Find where the given text appears and provide that cell's center as (X, Y) coordinate. 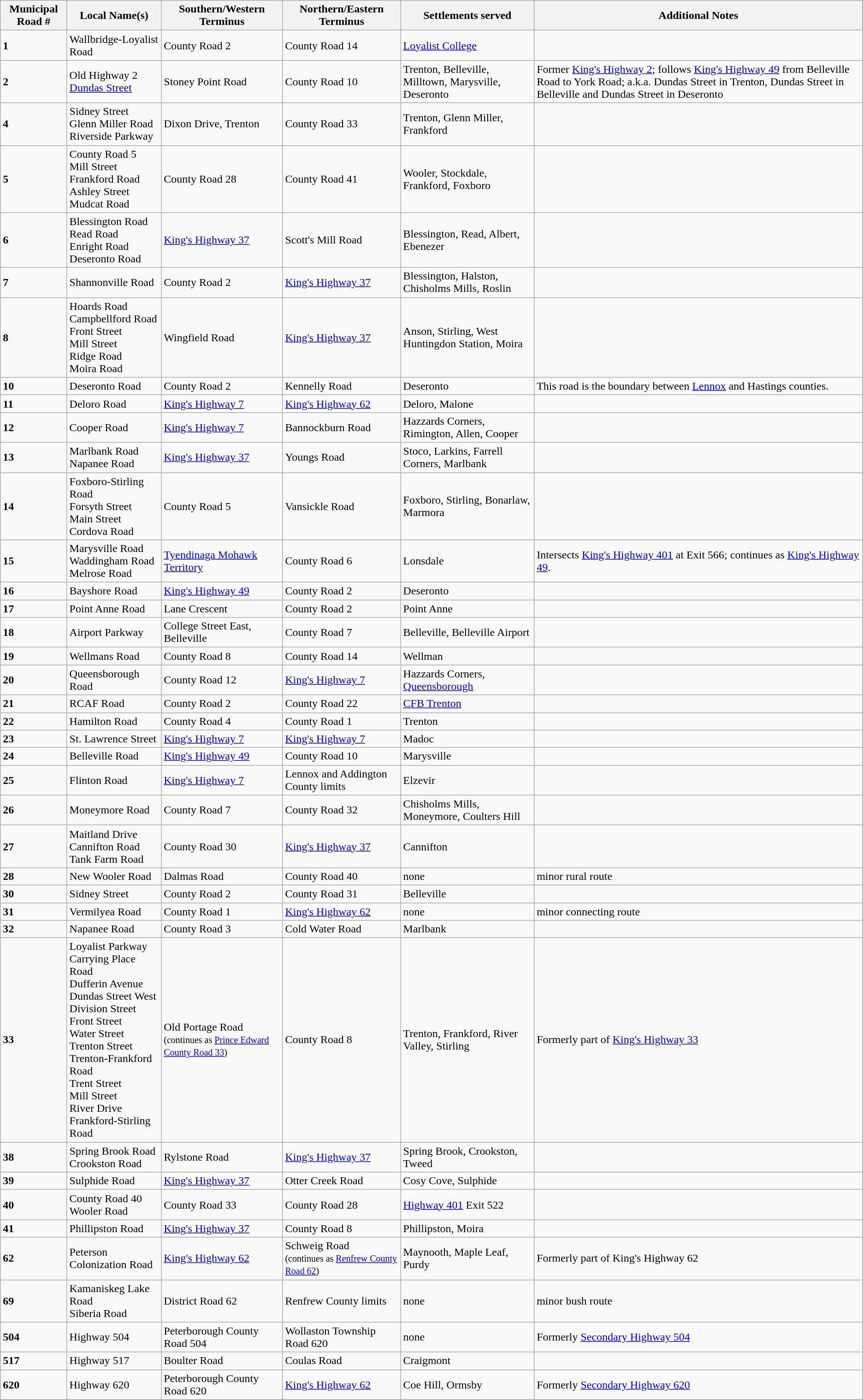
District Road 62 (222, 1301)
23 (34, 739)
Moneymore Road (114, 810)
31 (34, 912)
24 (34, 756)
Kamaniskeg Lake RoadSiberia Road (114, 1301)
minor bush route (699, 1301)
Cooper Road (114, 427)
Elzevir (467, 780)
11 (34, 403)
Old Portage Road(continues as Prince Edward County Road 33) (222, 1040)
17 (34, 609)
County Road 5 (222, 506)
26 (34, 810)
Deloro Road (114, 403)
38 (34, 1157)
Additional Notes (699, 16)
Highway 620 (114, 1384)
Dixon Drive, Trenton (222, 124)
40 (34, 1204)
Youngs Road (342, 457)
minor rural route (699, 876)
County Road 12 (222, 680)
18 (34, 633)
Coe Hill, Ormsby (467, 1384)
Spring Brook RoadCrookston Road (114, 1157)
28 (34, 876)
Local Name(s) (114, 16)
Sulphide Road (114, 1181)
Tyendinaga Mohawk Territory (222, 561)
County Road 40 Wooler Road (114, 1204)
Belleville (467, 894)
Trenton (467, 721)
Coulas Road (342, 1361)
Stoco, Larkins, Farrell Corners, Marlbank (467, 457)
Settlements served (467, 16)
7 (34, 282)
minor connecting route (699, 912)
Schweig Road(continues as Renfrew County Road 62) (342, 1258)
Napanee Road (114, 929)
22 (34, 721)
Peterson Colonization Road (114, 1258)
Hamilton Road (114, 721)
4 (34, 124)
County Road 4 (222, 721)
Marysville RoadWaddingham RoadMelrose Road (114, 561)
Wooler, Stockdale, Frankford, Foxboro (467, 179)
Lonsdale (467, 561)
Hazzards Corners, Rimington, Allen, Cooper (467, 427)
Kennelly Road (342, 386)
Spring Brook, Crookston, Tweed (467, 1157)
Blessington RoadRead RoadEnright RoadDeseronto Road (114, 240)
Blessington, Read, Albert, Ebenezer (467, 240)
Blessington, Halston, Chisholms Mills, Roslin (467, 282)
Point Anne (467, 609)
Craigmont (467, 1361)
County Road 40 (342, 876)
Foxboro, Stirling, Bonarlaw, Marmora (467, 506)
32 (34, 929)
Hoards RoadCampbellford RoadFront StreetMill StreetRidge RoadMoira Road (114, 338)
Wellmans Road (114, 656)
Cosy Cove, Sulphide (467, 1181)
County Road 32 (342, 810)
Belleville Road (114, 756)
13 (34, 457)
Municipal Road # (34, 16)
Wingfield Road (222, 338)
Intersects King's Highway 401 at Exit 566; continues as King's Highway 49. (699, 561)
Peterborough County Road 504 (222, 1337)
RCAF Road (114, 704)
Marlbank (467, 929)
Renfrew County limits (342, 1301)
2 (34, 82)
Otter Creek Road (342, 1181)
County Road 6 (342, 561)
Airport Parkway (114, 633)
69 (34, 1301)
Point Anne Road (114, 609)
Stoney Point Road (222, 82)
5 (34, 179)
Sidney StreetGlenn Miller RoadRiverside Parkway (114, 124)
Vermilyea Road (114, 912)
21 (34, 704)
New Wooler Road (114, 876)
41 (34, 1228)
8 (34, 338)
Deseronto Road (114, 386)
517 (34, 1361)
Wollaston Township Road 620 (342, 1337)
Scott's Mill Road (342, 240)
Marlbank RoadNapanee Road (114, 457)
Lennox and Addington County limits (342, 780)
County Road 22 (342, 704)
County Road 30 (222, 846)
Highway 517 (114, 1361)
Bayshore Road (114, 591)
19 (34, 656)
Hazzards Corners, Queensborough (467, 680)
Foxboro-Stirling RoadForsyth StreetMain StreetCordova Road (114, 506)
Lane Crescent (222, 609)
Maitland DriveCannifton RoadTank Farm Road (114, 846)
Trenton, Glenn Miller, Frankford (467, 124)
Rylstone Road (222, 1157)
Dalmas Road (222, 876)
Cold Water Road (342, 929)
Highway 504 (114, 1337)
15 (34, 561)
12 (34, 427)
504 (34, 1337)
Belleville, Belleville Airport (467, 633)
10 (34, 386)
Flinton Road (114, 780)
Highway 401 Exit 522 (467, 1204)
20 (34, 680)
Formerly part of King's Highway 33 (699, 1040)
Wellman (467, 656)
Trenton, Frankford, River Valley, Stirling (467, 1040)
Northern/Eastern Terminus (342, 16)
27 (34, 846)
Formerly Secondary Highway 620 (699, 1384)
Formerly part of King's Highway 62 (699, 1258)
30 (34, 894)
County Road 5Mill StreetFrankford RoadAshley StreetMudcat Road (114, 179)
Deloro, Malone (467, 403)
Cannifton (467, 846)
Phillipston, Moira (467, 1228)
This road is the boundary between Lennox and Hastings counties. (699, 386)
6 (34, 240)
Maynooth, Maple Leaf, Purdy (467, 1258)
Loyalist College (467, 45)
Marysville (467, 756)
Queensborough Road (114, 680)
County Road 3 (222, 929)
CFB Trenton (467, 704)
25 (34, 780)
Anson, Stirling, West Huntingdon Station, Moira (467, 338)
16 (34, 591)
Chisholms Mills, Moneymore, Coulters Hill (467, 810)
County Road 41 (342, 179)
Trenton, Belleville, Milltown, Marysville, Deseronto (467, 82)
Madoc (467, 739)
1 (34, 45)
Phillipston Road (114, 1228)
College Street East, Belleville (222, 633)
Wallbridge-Loyalist Road (114, 45)
Bannockburn Road (342, 427)
39 (34, 1181)
14 (34, 506)
Formerly Secondary Highway 504 (699, 1337)
Sidney Street (114, 894)
County Road 31 (342, 894)
Vansickle Road (342, 506)
Old Highway 2Dundas Street (114, 82)
62 (34, 1258)
33 (34, 1040)
620 (34, 1384)
Southern/Western Terminus (222, 16)
St. Lawrence Street (114, 739)
Boulter Road (222, 1361)
Peterborough County Road 620 (222, 1384)
Shannonville Road (114, 282)
